Provide the [X, Y] coordinate of the cell's center where the given text is located.  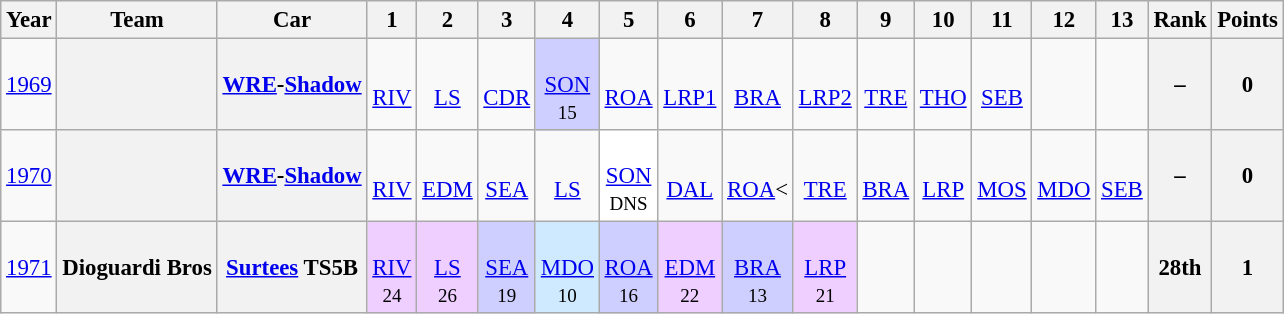
LS26 [448, 268]
SON15 [567, 85]
4 [567, 20]
LRP [944, 176]
ROA [628, 85]
MOS [1002, 176]
12 [1064, 20]
10 [944, 20]
Year [29, 20]
DAL [690, 176]
SEA19 [506, 268]
LRP2 [825, 85]
1971 [29, 268]
MDO [1064, 176]
LRP21 [825, 268]
SEA [506, 176]
2 [448, 20]
Dioguardi Bros [137, 268]
EDM22 [690, 268]
6 [690, 20]
RIV24 [392, 268]
ROA16 [628, 268]
5 [628, 20]
13 [1122, 20]
9 [886, 20]
Rank [1180, 20]
Team [137, 20]
BRA13 [758, 268]
Points [1248, 20]
EDM [448, 176]
8 [825, 20]
7 [758, 20]
THO [944, 85]
ROA< [758, 176]
Surtees TS5B [292, 268]
MDO10 [567, 268]
1969 [29, 85]
LRP1 [690, 85]
CDR [506, 85]
11 [1002, 20]
SONDNS [628, 176]
Car [292, 20]
1970 [29, 176]
28th [1180, 268]
3 [506, 20]
